Return (x, y) of the center of cell containing provided text 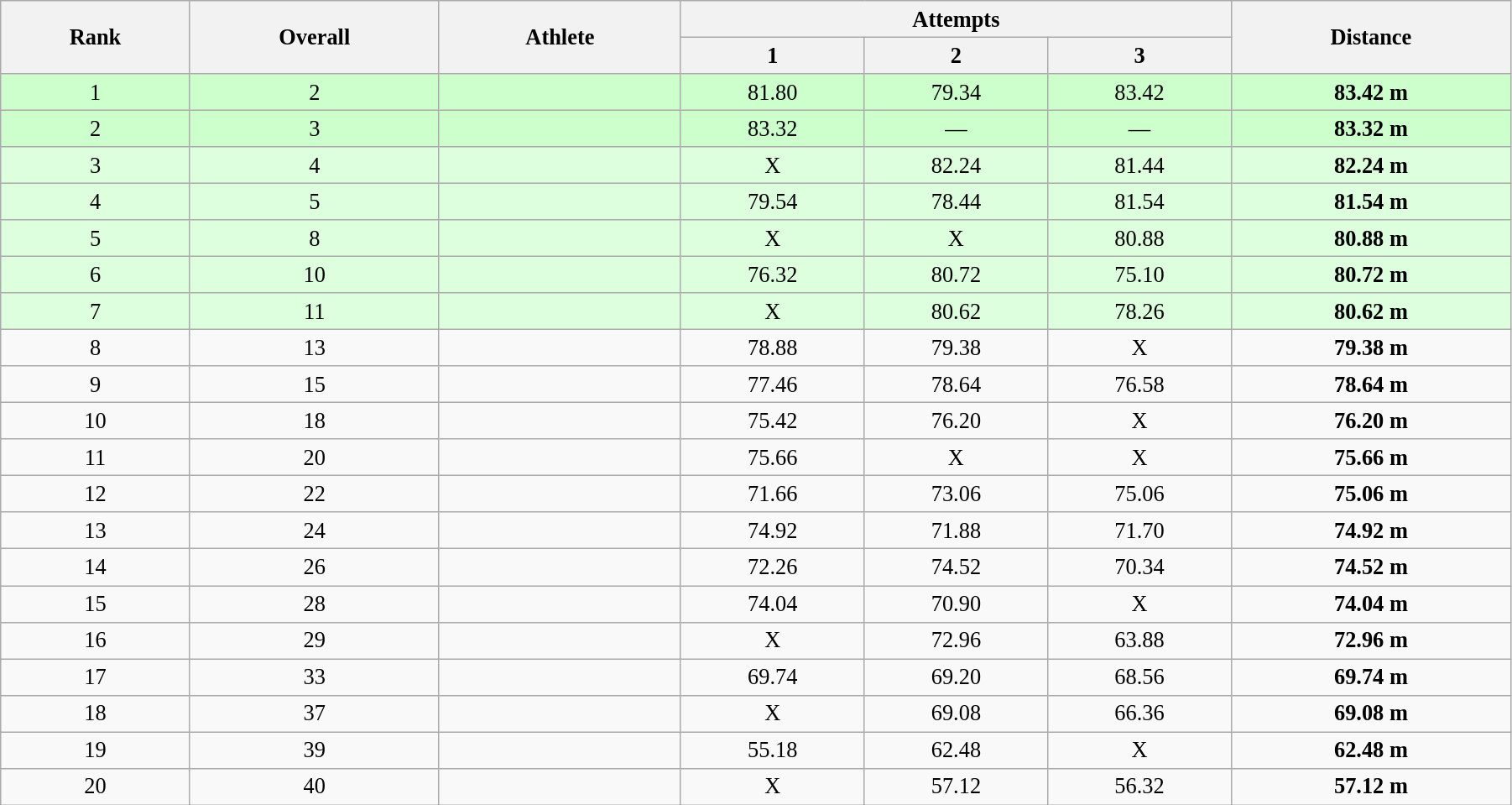
24 (314, 531)
70.90 (957, 604)
70.34 (1139, 567)
28 (314, 604)
69.74 m (1371, 677)
Rank (96, 37)
71.70 (1139, 531)
80.88 (1139, 238)
80.88 m (1371, 238)
29 (314, 640)
Overall (314, 37)
80.72 (957, 274)
71.88 (957, 531)
80.62 (957, 311)
74.04 m (1371, 604)
75.42 (772, 421)
37 (314, 714)
16 (96, 640)
62.48 (957, 750)
81.54 (1139, 201)
14 (96, 567)
22 (314, 494)
74.92 m (1371, 531)
57.12 m (1371, 787)
79.38 m (1371, 348)
39 (314, 750)
66.36 (1139, 714)
9 (96, 384)
72.96 (957, 640)
69.08 m (1371, 714)
Distance (1371, 37)
79.54 (772, 201)
76.32 (772, 274)
74.52 (957, 567)
68.56 (1139, 677)
82.24 m (1371, 165)
69.20 (957, 677)
7 (96, 311)
80.62 m (1371, 311)
76.20 m (1371, 421)
78.64 (957, 384)
74.04 (772, 604)
56.32 (1139, 787)
81.44 (1139, 165)
71.66 (772, 494)
81.54 m (1371, 201)
82.24 (957, 165)
79.34 (957, 91)
76.20 (957, 421)
83.42 (1139, 91)
74.52 m (1371, 567)
40 (314, 787)
81.80 (772, 91)
79.38 (957, 348)
63.88 (1139, 640)
69.08 (957, 714)
26 (314, 567)
55.18 (772, 750)
Athlete (560, 37)
78.44 (957, 201)
80.72 m (1371, 274)
78.64 m (1371, 384)
72.96 m (1371, 640)
78.88 (772, 348)
17 (96, 677)
72.26 (772, 567)
75.06 m (1371, 494)
74.92 (772, 531)
6 (96, 274)
62.48 m (1371, 750)
57.12 (957, 787)
83.32 m (1371, 128)
83.42 m (1371, 91)
78.26 (1139, 311)
12 (96, 494)
69.74 (772, 677)
83.32 (772, 128)
73.06 (957, 494)
75.06 (1139, 494)
77.46 (772, 384)
75.66 (772, 457)
19 (96, 750)
75.66 m (1371, 457)
76.58 (1139, 384)
Attempts (956, 18)
75.10 (1139, 274)
33 (314, 677)
